Extract the (X, Y) coordinate from the center of the cell holding the provided text.  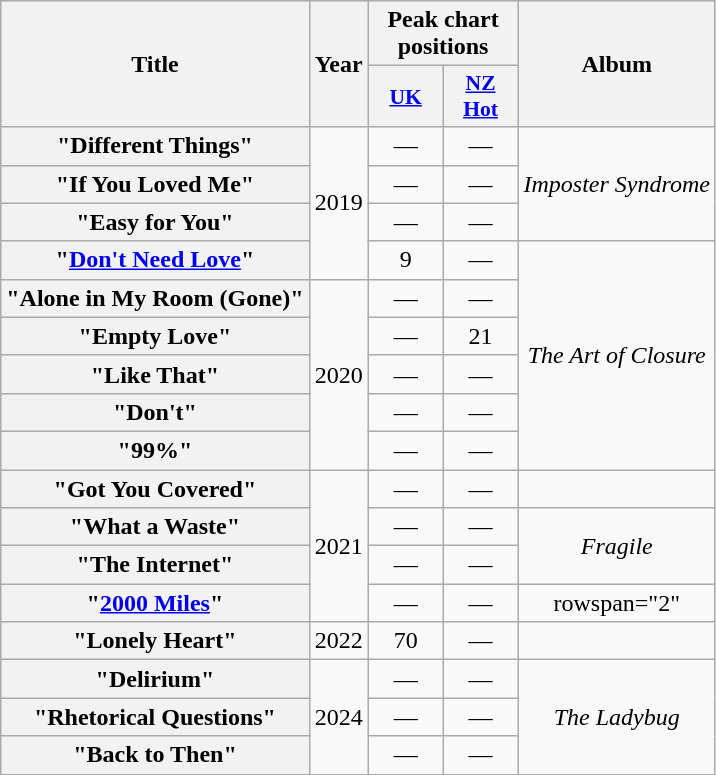
Peak chart positions (443, 34)
"If You Loved Me" (155, 184)
"What a Waste" (155, 527)
"Back to Then" (155, 755)
rowspan="2" (616, 603)
Fragile (616, 546)
2021 (338, 546)
9 (406, 260)
"Lonely Heart" (155, 641)
"Delirium" (155, 679)
UK (406, 96)
"The Internet" (155, 565)
70 (406, 641)
"Don't" (155, 412)
2022 (338, 641)
"Alone in My Room (Gone)" (155, 298)
2019 (338, 203)
"Don't Need Love" (155, 260)
2024 (338, 717)
2020 (338, 374)
Imposter Syndrome (616, 184)
The Ladybug (616, 717)
"99%" (155, 450)
NZHot (480, 96)
"Easy for You" (155, 222)
Year (338, 64)
"2000 Miles" (155, 603)
"Like That" (155, 374)
"Rhetorical Questions" (155, 717)
Album (616, 64)
"Got You Covered" (155, 489)
"Different Things" (155, 146)
21 (480, 336)
The Art of Closure (616, 355)
"Empty Love" (155, 336)
Title (155, 64)
